Output the (x, y) coordinate of the center of the cell containing the given text.  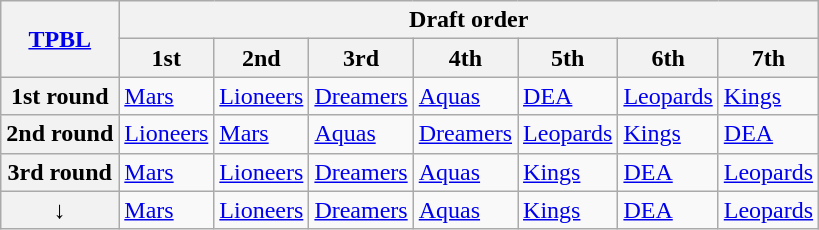
1st (166, 58)
1st round (60, 96)
3rd round (60, 172)
3rd (361, 58)
6th (668, 58)
2nd (262, 58)
Draft order (469, 20)
7th (768, 58)
↓ (60, 210)
2nd round (60, 134)
TPBL (60, 39)
5th (568, 58)
4th (465, 58)
